Determine the (x, y) coordinate at the center of the cell enclosing the given text.  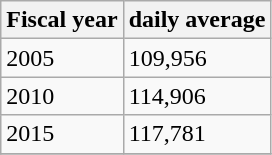
114,906 (197, 96)
109,956 (197, 58)
2005 (62, 58)
2015 (62, 134)
Fiscal year (62, 20)
117,781 (197, 134)
2010 (62, 96)
daily average (197, 20)
